Scan for the cell matching the given text and deliver its (X, Y) coordinate at center. 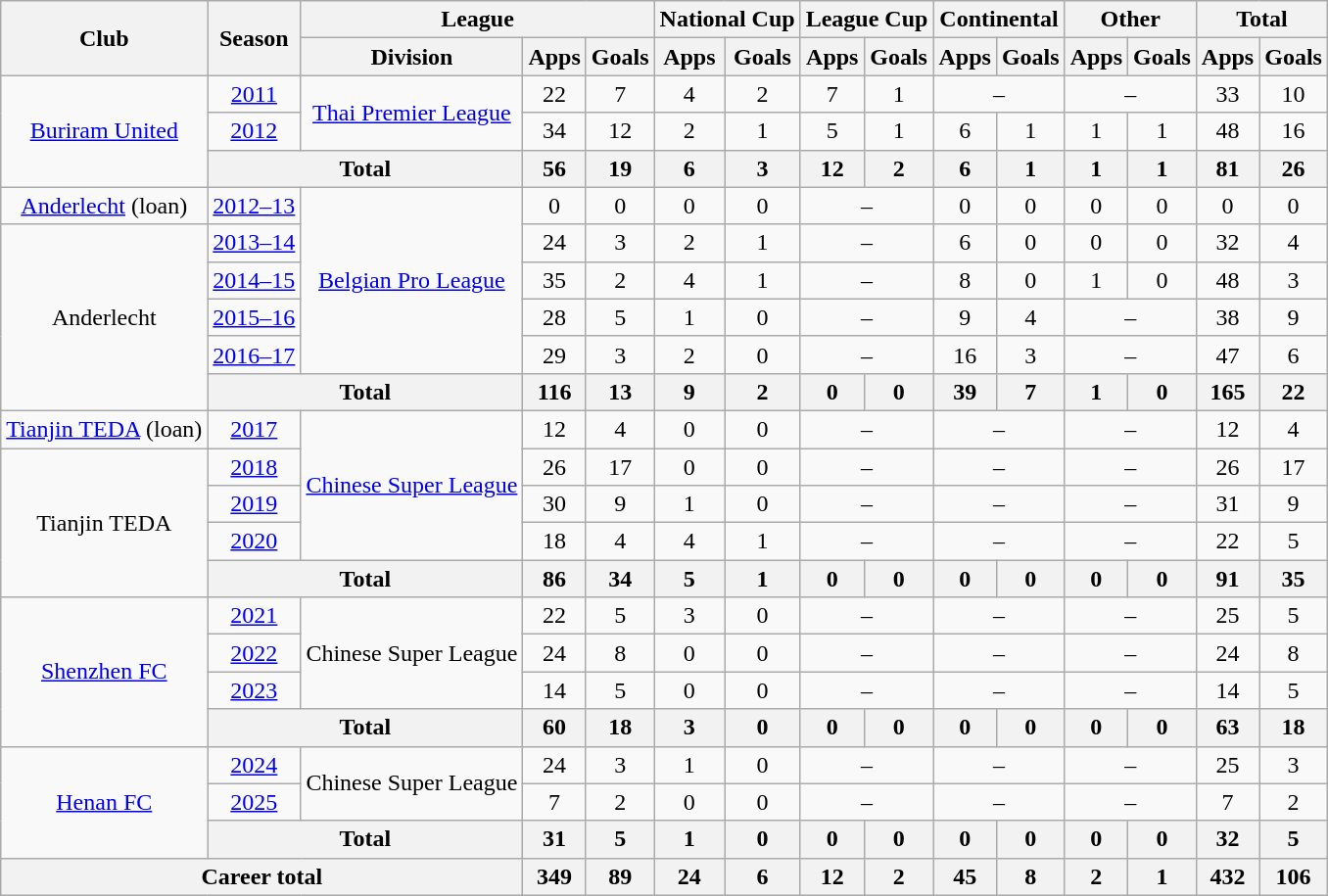
2011 (255, 94)
Belgian Pro League (411, 280)
165 (1227, 392)
30 (554, 504)
2023 (255, 690)
2022 (255, 653)
2013–14 (255, 243)
116 (554, 392)
38 (1227, 317)
League (478, 20)
89 (620, 876)
13 (620, 392)
86 (554, 579)
National Cup (727, 20)
63 (1227, 728)
432 (1227, 876)
56 (554, 168)
2012 (255, 131)
Anderlecht (loan) (104, 206)
2016–17 (255, 354)
Tianjin TEDA (loan) (104, 429)
Anderlecht (104, 317)
Division (411, 57)
2014–15 (255, 280)
Tianjin TEDA (104, 523)
2021 (255, 616)
2012–13 (255, 206)
47 (1227, 354)
33 (1227, 94)
Continental (999, 20)
2018 (255, 467)
45 (965, 876)
Season (255, 38)
Henan FC (104, 802)
2015–16 (255, 317)
28 (554, 317)
91 (1227, 579)
Shenzhen FC (104, 672)
39 (965, 392)
2019 (255, 504)
81 (1227, 168)
29 (554, 354)
349 (554, 876)
2017 (255, 429)
Club (104, 38)
10 (1294, 94)
Other (1130, 20)
Career total (262, 876)
2020 (255, 542)
League Cup (867, 20)
106 (1294, 876)
Thai Premier League (411, 113)
60 (554, 728)
Buriram United (104, 131)
2024 (255, 765)
19 (620, 168)
2025 (255, 802)
